Identify which cell holds the provided text, then report its [X, Y] central coordinate. 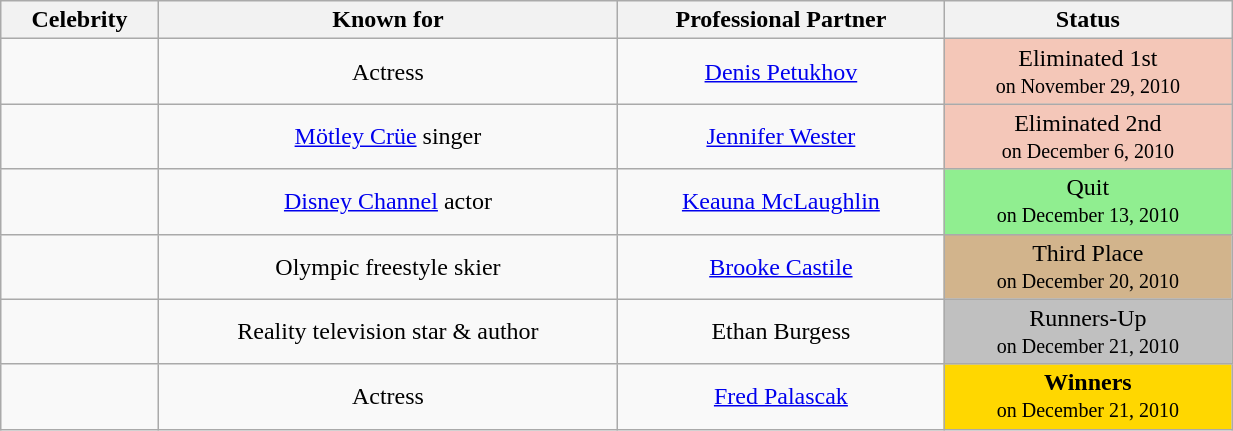
Quiton December 13, 2010 [1088, 202]
Brooke Castile [781, 266]
Jennifer Wester [781, 136]
Mötley Crüe singer [388, 136]
Third Place on December 20, 2010 [1088, 266]
Celebrity [80, 20]
Status [1088, 20]
Eliminated 2ndon December 6, 2010 [1088, 136]
Known for [388, 20]
Professional Partner [781, 20]
Fred Palascak [781, 396]
Winners on December 21, 2010 [1088, 396]
Olympic freestyle skier [388, 266]
Keauna McLaughlin [781, 202]
Reality television star & author [388, 332]
Disney Channel actor [388, 202]
Ethan Burgess [781, 332]
Eliminated 1ston November 29, 2010 [1088, 72]
Denis Petukhov [781, 72]
Runners-Up on December 21, 2010 [1088, 332]
